Capture the cell that displays the provided text and extract its [x, y] central coordinate. 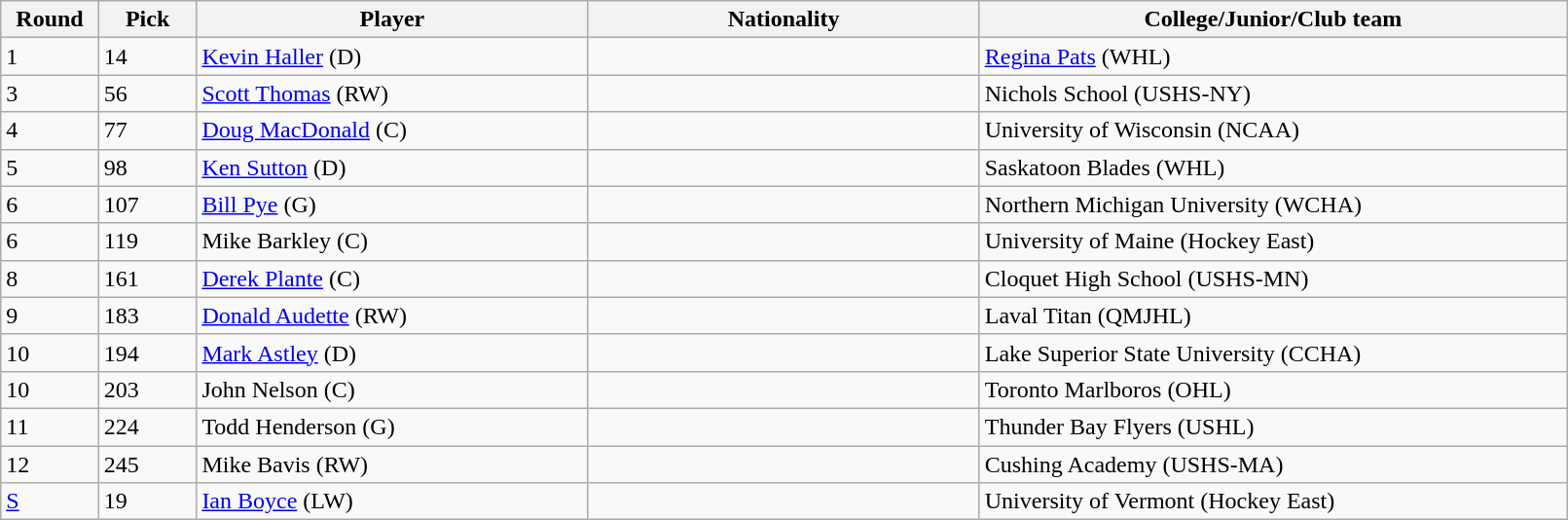
Bill Pye (G) [392, 204]
119 [148, 241]
107 [148, 204]
Pick [148, 19]
Mark Astley (D) [392, 353]
245 [148, 464]
College/Junior/Club team [1273, 19]
Round [51, 19]
77 [148, 130]
Thunder Bay Flyers (USHL) [1273, 427]
203 [148, 390]
John Nelson (C) [392, 390]
Mike Barkley (C) [392, 241]
9 [51, 316]
Saskatoon Blades (WHL) [1273, 167]
Ken Sutton (D) [392, 167]
194 [148, 353]
Cushing Academy (USHS-MA) [1273, 464]
Mike Bavis (RW) [392, 464]
Toronto Marlboros (OHL) [1273, 390]
5 [51, 167]
Todd Henderson (G) [392, 427]
Nichols School (USHS-NY) [1273, 93]
8 [51, 279]
183 [148, 316]
224 [148, 427]
University of Maine (Hockey East) [1273, 241]
Cloquet High School (USHS-MN) [1273, 279]
Nationality [784, 19]
12 [51, 464]
University of Wisconsin (NCAA) [1273, 130]
S [51, 501]
Ian Boyce (LW) [392, 501]
3 [51, 93]
Derek Plante (C) [392, 279]
56 [148, 93]
Laval Titan (QMJHL) [1273, 316]
11 [51, 427]
161 [148, 279]
Regina Pats (WHL) [1273, 56]
19 [148, 501]
Kevin Haller (D) [392, 56]
1 [51, 56]
Player [392, 19]
University of Vermont (Hockey East) [1273, 501]
Lake Superior State University (CCHA) [1273, 353]
Donald Audette (RW) [392, 316]
98 [148, 167]
Scott Thomas (RW) [392, 93]
4 [51, 130]
Doug MacDonald (C) [392, 130]
Northern Michigan University (WCHA) [1273, 204]
14 [148, 56]
